Output the [X, Y] coordinate of the center of the cell containing the given text.  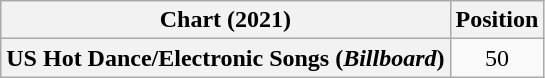
50 [497, 58]
US Hot Dance/Electronic Songs (Billboard) [226, 58]
Chart (2021) [226, 20]
Position [497, 20]
